Locate the cell with the specified text and output its [x, y] center coordinate. 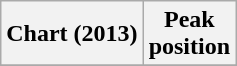
Chart (2013) [72, 34]
Peakposition [189, 34]
